Extract the [X, Y] coordinate from the center of the cell holding the provided text.  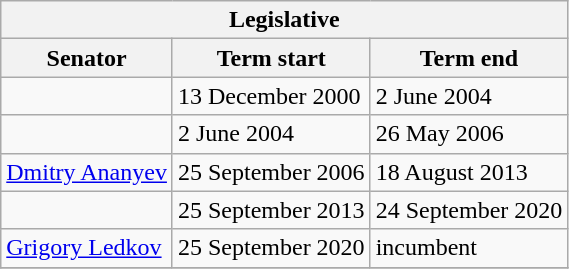
Term start [271, 58]
incumbent [469, 248]
13 December 2000 [271, 96]
25 September 2006 [271, 172]
24 September 2020 [469, 210]
25 September 2013 [271, 210]
Legislative [284, 20]
Dmitry Ananyev [87, 172]
Term end [469, 58]
26 May 2006 [469, 134]
18 August 2013 [469, 172]
25 September 2020 [271, 248]
Grigory Ledkov [87, 248]
Senator [87, 58]
